For the text-containing cell, return its midpoint in (X, Y) coordinate format. 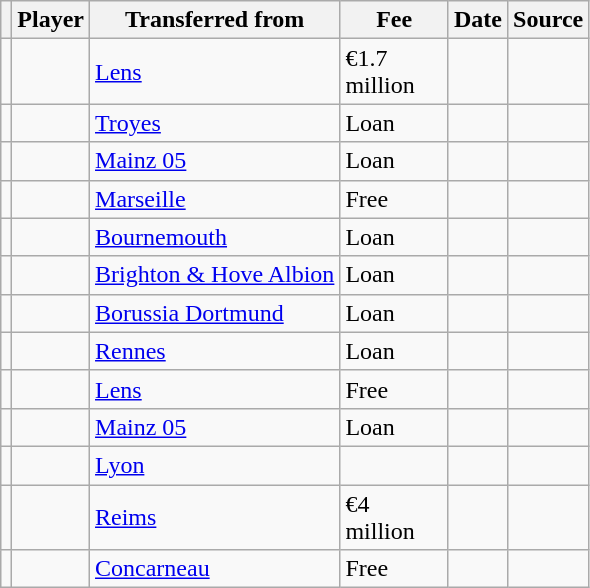
Rennes (215, 351)
Marseille (215, 199)
Borussia Dortmund (215, 313)
€1.7 million (394, 72)
Lyon (215, 465)
Troyes (215, 123)
Reims (215, 516)
Source (548, 20)
€4 million (394, 516)
Bournemouth (215, 237)
Player (51, 20)
Fee (394, 20)
Transferred from (215, 20)
Date (478, 20)
Brighton & Hove Albion (215, 275)
Concarneau (215, 569)
